Extract the (X, Y) coordinate from the center of the cell holding the provided text.  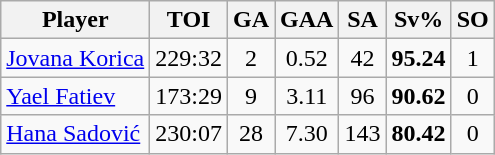
95.24 (418, 58)
1 (472, 58)
Sv% (418, 20)
42 (362, 58)
GAA (307, 20)
GA (252, 20)
2 (252, 58)
143 (362, 134)
Jovana Korica (76, 58)
90.62 (418, 96)
230:07 (189, 134)
TOI (189, 20)
7.30 (307, 134)
0.52 (307, 58)
80.42 (418, 134)
Yael Fatiev (76, 96)
SA (362, 20)
Hana Sadović (76, 134)
96 (362, 96)
Player (76, 20)
28 (252, 134)
173:29 (189, 96)
SO (472, 20)
229:32 (189, 58)
9 (252, 96)
3.11 (307, 96)
